Extract the [X, Y] coordinate from the center of the cell holding the provided text.  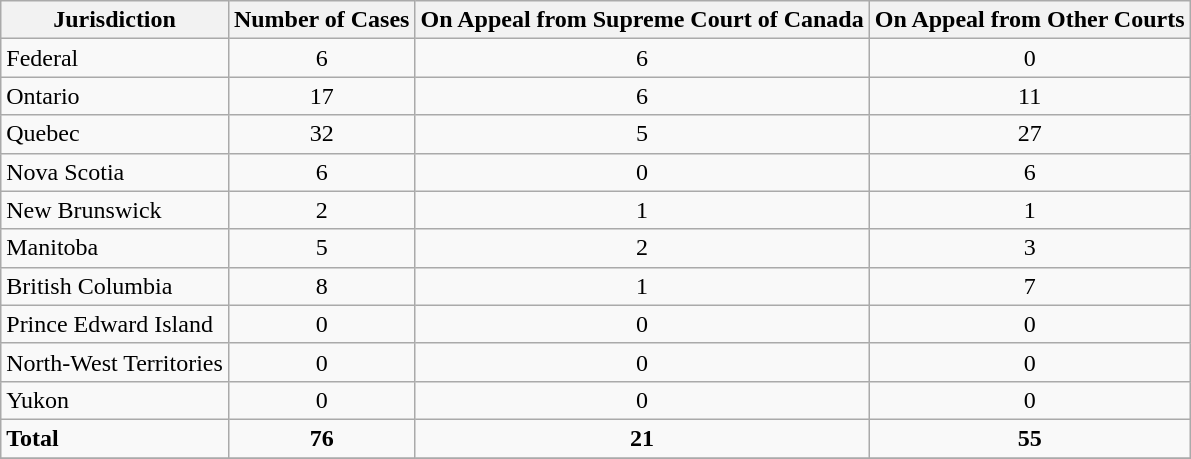
British Columbia [115, 286]
North-West Territories [115, 362]
76 [322, 438]
3 [1030, 248]
Prince Edward Island [115, 324]
27 [1030, 134]
Nova Scotia [115, 172]
55 [1030, 438]
17 [322, 96]
11 [1030, 96]
Jurisdiction [115, 20]
On Appeal from Other Courts [1030, 20]
Number of Cases [322, 20]
Ontario [115, 96]
8 [322, 286]
Yukon [115, 400]
Quebec [115, 134]
Federal [115, 58]
21 [642, 438]
New Brunswick [115, 210]
Total [115, 438]
Manitoba [115, 248]
32 [322, 134]
7 [1030, 286]
On Appeal from Supreme Court of Canada [642, 20]
